Capture the cell that displays the provided text and extract its (x, y) central coordinate. 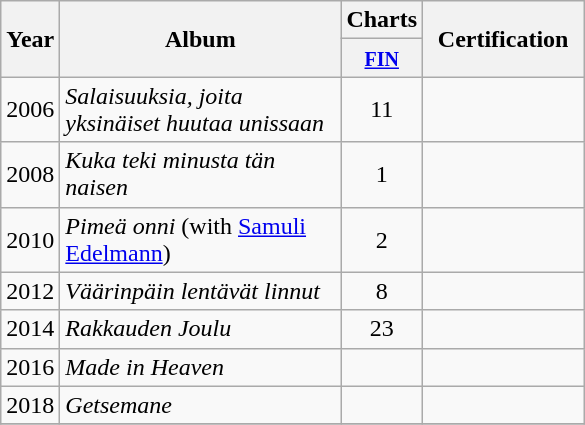
Getsemane (200, 405)
Made in Heaven (200, 367)
Certification (504, 39)
Kuka teki minusta tän naisen (200, 174)
Charts (382, 20)
Rakkauden Joulu (200, 329)
1 (382, 174)
2 (382, 240)
2012 (30, 291)
2010 (30, 240)
2006 (30, 110)
2018 (30, 405)
2008 (30, 174)
Album (200, 39)
Väärinpäin lentävät linnut (200, 291)
FIN (382, 58)
2014 (30, 329)
2016 (30, 367)
11 (382, 110)
Pimeä onni (with Samuli Edelmann) (200, 240)
8 (382, 291)
Year (30, 39)
23 (382, 329)
Salaisuuksia, joita yksinäiset huutaa unissaan (200, 110)
